Detect which cell encompasses the target text, then output its [X, Y] center coordinate. 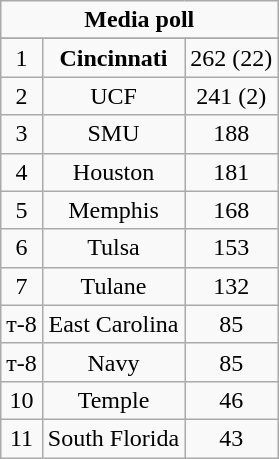
South Florida [113, 438]
241 (2) [232, 96]
262 (22) [232, 58]
181 [232, 172]
6 [22, 248]
1 [22, 58]
Temple [113, 400]
Tulane [113, 286]
Memphis [113, 210]
43 [232, 438]
SMU [113, 134]
10 [22, 400]
2 [22, 96]
132 [232, 286]
UCF [113, 96]
East Carolina [113, 324]
46 [232, 400]
5 [22, 210]
Houston [113, 172]
Navy [113, 362]
Cincinnati [113, 58]
7 [22, 286]
153 [232, 248]
4 [22, 172]
188 [232, 134]
3 [22, 134]
168 [232, 210]
Media poll [140, 20]
11 [22, 438]
Tulsa [113, 248]
